For the text-containing cell, return its midpoint in (X, Y) coordinate format. 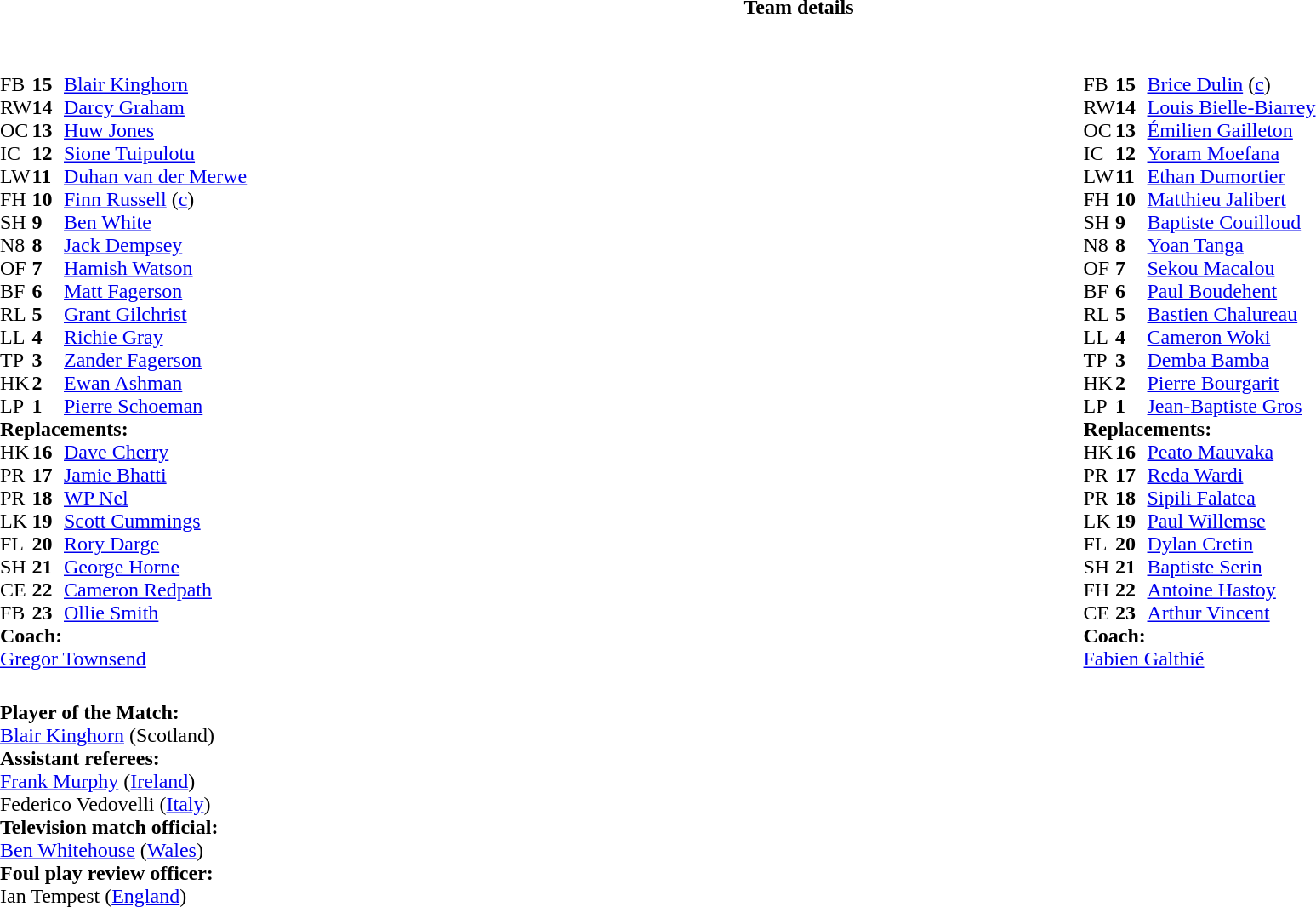
Scott Cummings (155, 521)
Jack Dempsey (155, 245)
Dylan Cretin (1232, 545)
Ben White (155, 223)
Reda Wardi (1232, 475)
Dave Cherry (155, 453)
Demba Bamba (1232, 361)
Paul Boudehent (1232, 291)
Paul Willemse (1232, 521)
Gregor Townsend (123, 659)
Pierre Schoeman (155, 407)
Pierre Bourgarit (1232, 383)
Fabien Galthié (1199, 659)
Blair Kinghorn (155, 85)
Matt Fagerson (155, 291)
Yoan Tanga (1232, 245)
Grant Gilchrist (155, 315)
WP Nel (155, 499)
Ollie Smith (155, 613)
Émilien Gailleton (1232, 131)
Arthur Vincent (1232, 613)
Cameron Redpath (155, 590)
Huw Jones (155, 131)
Darcy Graham (155, 107)
Bastien Chalureau (1232, 315)
Jean-Baptiste Gros (1232, 407)
Rory Darge (155, 545)
Brice Dulin (c) (1232, 85)
Finn Russell (c) (155, 199)
Sione Tuipulotu (155, 153)
George Horne (155, 567)
Yoram Moefana (1232, 153)
Peato Mauvaka (1232, 453)
Antoine Hastoy (1232, 590)
Louis Bielle-Biarrey (1232, 107)
Ewan Ashman (155, 383)
Matthieu Jalibert (1232, 199)
Baptiste Serin (1232, 567)
Richie Gray (155, 337)
Cameron Woki (1232, 337)
Sipili Falatea (1232, 499)
Sekou Macalou (1232, 269)
Baptiste Couilloud (1232, 223)
Duhan van der Merwe (155, 177)
Zander Fagerson (155, 361)
Jamie Bhatti (155, 475)
Ethan Dumortier (1232, 177)
Hamish Watson (155, 269)
